Detect which cell encompasses the target text, then output its (x, y) center coordinate. 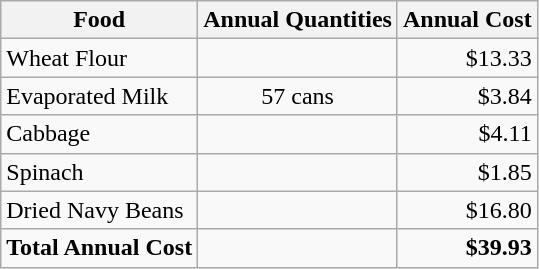
$4.11 (467, 134)
Evaporated Milk (100, 96)
Annual Quantities (298, 20)
$13.33 (467, 58)
Total Annual Cost (100, 248)
Wheat Flour (100, 58)
Food (100, 20)
$1.85 (467, 172)
Spinach (100, 172)
$16.80 (467, 210)
Annual Cost (467, 20)
$3.84 (467, 96)
57 cans (298, 96)
Dried Navy Beans (100, 210)
Cabbage (100, 134)
$39.93 (467, 248)
